Capture the cell that displays the provided text and extract its [x, y] central coordinate. 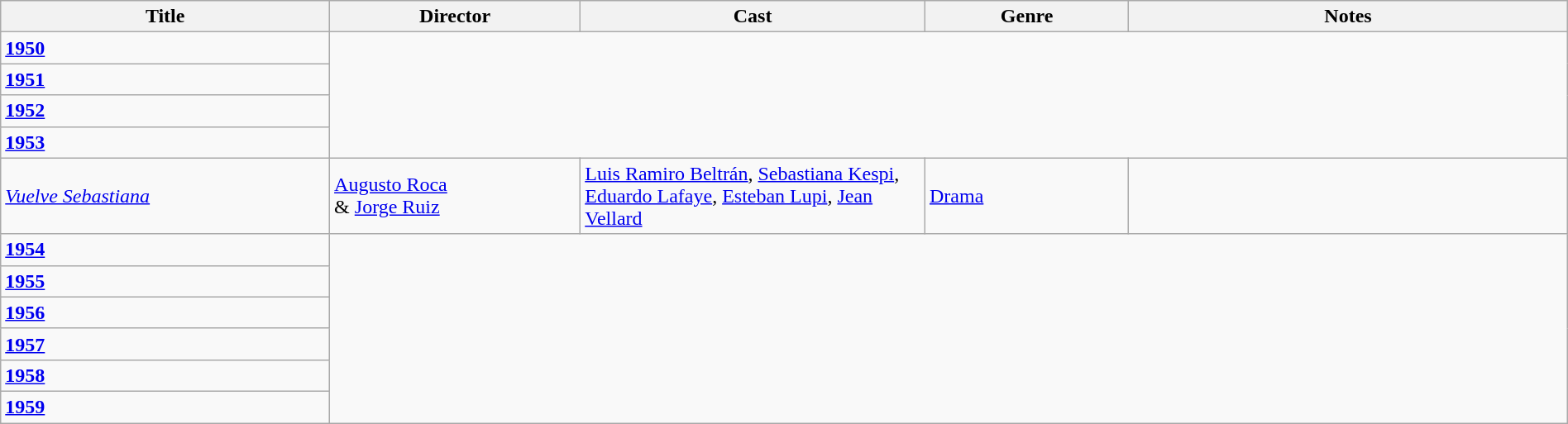
1958 [165, 375]
1959 [165, 407]
1954 [165, 250]
Drama [1026, 196]
1956 [165, 312]
1955 [165, 281]
Title [165, 17]
1957 [165, 344]
1952 [165, 111]
Genre [1026, 17]
1953 [165, 142]
1951 [165, 79]
Notes [1348, 17]
Vuelve Sebastiana [165, 196]
Augusto Roca& Jorge Ruiz [455, 196]
Cast [753, 17]
Luis Ramiro Beltrán, Sebastiana Kespi, Eduardo Lafaye, Esteban Lupi, Jean Vellard [753, 196]
1950 [165, 48]
Director [455, 17]
